Return (x, y) of the center of cell containing provided text 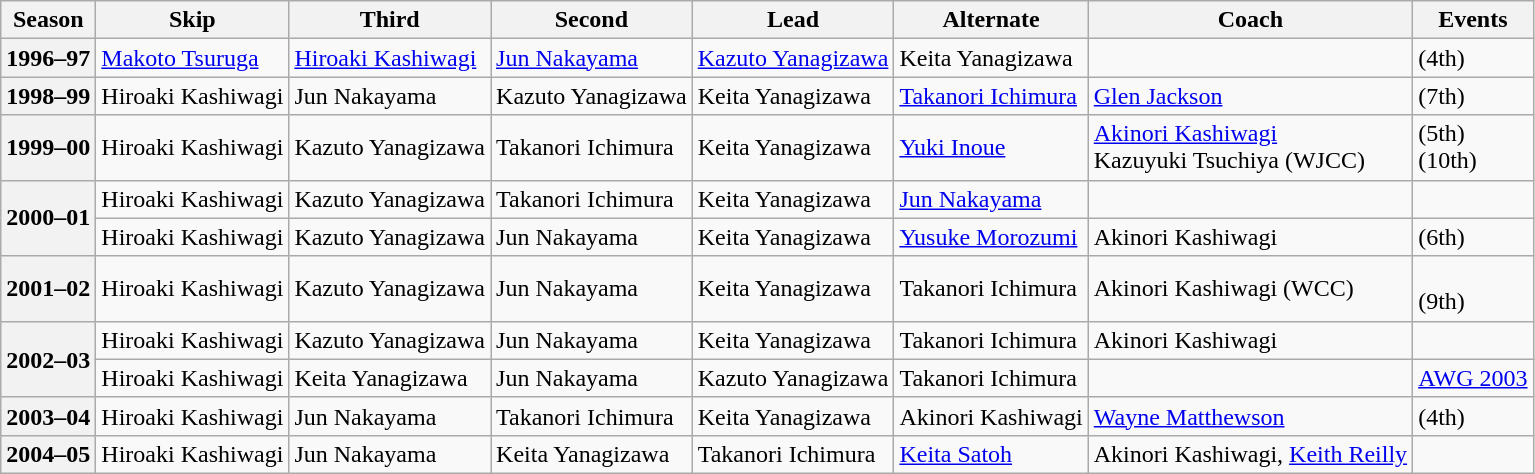
Events (1473, 20)
Coach (1250, 20)
Third (390, 20)
(9th) (1473, 288)
Season (48, 20)
Skip (192, 20)
1999–00 (48, 148)
Akinori Kashiwagi (WCC) (1250, 288)
1996–97 (48, 58)
Keita Satoh (991, 454)
(6th) (1473, 237)
Makoto Tsuruga (192, 58)
2003–04 (48, 416)
Lead (793, 20)
2002–03 (48, 359)
Yusuke Morozumi (991, 237)
Second (592, 20)
2004–05 (48, 454)
Glen Jackson (1250, 96)
Wayne Matthewson (1250, 416)
2000–01 (48, 218)
AWG 2003 (1473, 378)
(7th) (1473, 96)
Alternate (991, 20)
Akinori KashiwagiKazuyuki Tsuchiya (WJCC) (1250, 148)
Akinori Kashiwagi, Keith Reilly (1250, 454)
2001–02 (48, 288)
Yuki Inoue (991, 148)
1998–99 (48, 96)
(5th) (10th) (1473, 148)
